Extract the (X, Y) coordinate from the center of the cell holding the provided text.  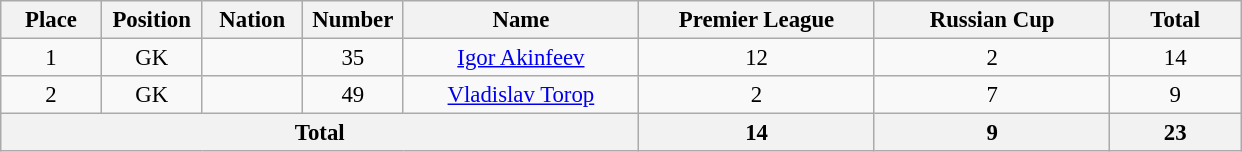
Vladislav Torop (521, 95)
23 (1176, 133)
Name (521, 20)
Position (152, 20)
Number (354, 20)
Russian Cup (992, 20)
Igor Akinfeev (521, 58)
12 (757, 58)
Place (52, 20)
1 (52, 58)
49 (354, 95)
35 (354, 58)
Nation (252, 20)
7 (992, 95)
Premier League (757, 20)
